Identify which cell holds the provided text, then report its [x, y] central coordinate. 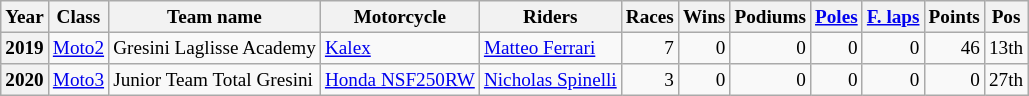
Class [78, 17]
Team name [215, 17]
Gresini Laglisse Academy [215, 48]
3 [650, 80]
27th [1006, 80]
Pos [1006, 17]
46 [954, 48]
7 [650, 48]
Poles [836, 17]
Kalex [400, 48]
13th [1006, 48]
Motorcycle [400, 17]
Moto3 [78, 80]
Honda NSF250RW [400, 80]
Moto2 [78, 48]
Riders [550, 17]
Year [25, 17]
Junior Team Total Gresini [215, 80]
2020 [25, 80]
2019 [25, 48]
F. laps [893, 17]
Matteo Ferrari [550, 48]
Points [954, 17]
Podiums [770, 17]
Wins [704, 17]
Races [650, 17]
Nicholas Spinelli [550, 80]
